Locate the cell with the specified text and output its (x, y) center coordinate. 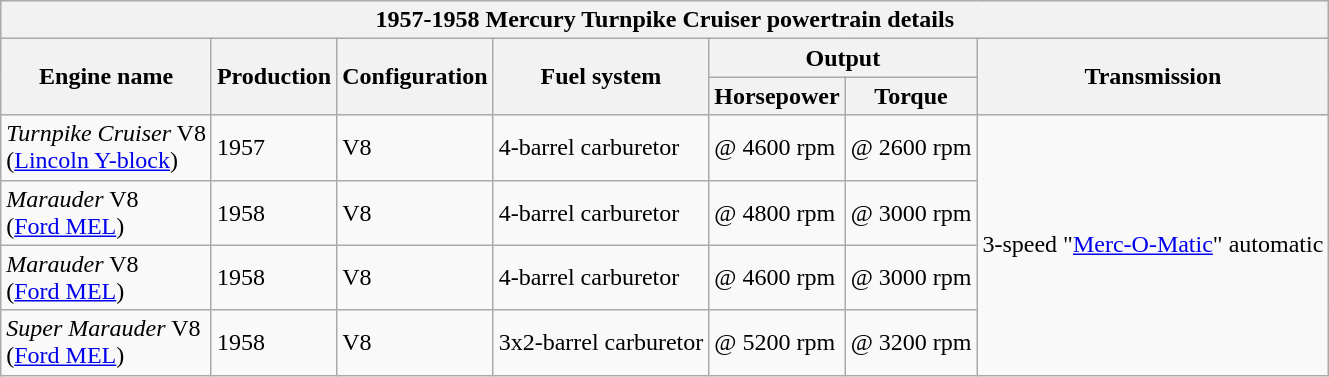
Turnpike Cruiser V8(Lincoln Y-block) (106, 148)
Engine name (106, 77)
@ 4800 rpm (777, 212)
@ 2600 rpm (911, 148)
Super Marauder V8(Ford MEL) (106, 342)
@ 5200 rpm (777, 342)
3-speed "Merc-O-Matic" automatic (1153, 245)
Configuration (415, 77)
Production (274, 77)
Output (843, 58)
Horsepower (777, 96)
3x2-barrel carburetor (601, 342)
Fuel system (601, 77)
@ 3200 rpm (911, 342)
Transmission (1153, 77)
1957-1958 Mercury Turnpike Cruiser powertrain details (665, 20)
Torque (911, 96)
1957 (274, 148)
